Determine the (X, Y) coordinate at the center of the cell enclosing the given text.  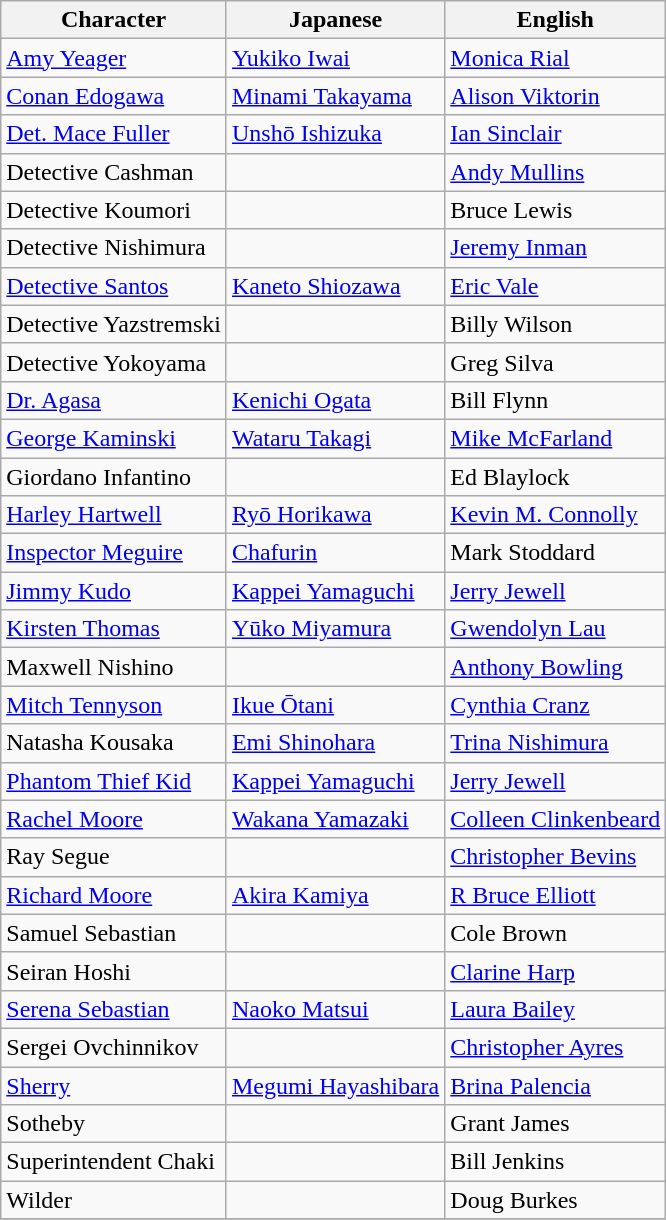
George Kaminski (114, 438)
Ray Segue (114, 857)
Rachel Moore (114, 819)
Anthony Bowling (556, 667)
Detective Yokoyama (114, 362)
Sergei Ovchinnikov (114, 1047)
Mark Stoddard (556, 553)
Alison Viktorin (556, 96)
Ryō Horikawa (335, 515)
Kaneto Shiozawa (335, 286)
Bill Flynn (556, 400)
Giordano Infantino (114, 477)
Cole Brown (556, 933)
Chafurin (335, 553)
R Bruce Elliott (556, 895)
Kenichi Ogata (335, 400)
Kevin M. Connolly (556, 515)
Detective Santos (114, 286)
Naoko Matsui (335, 1009)
Ikue Ōtani (335, 705)
Trina Nishimura (556, 743)
Bruce Lewis (556, 210)
Phantom Thief Kid (114, 781)
Monica Rial (556, 58)
Samuel Sebastian (114, 933)
Colleen Clinkenbeard (556, 819)
Inspector Meguire (114, 553)
Amy Yeager (114, 58)
Japanese (335, 20)
Christopher Ayres (556, 1047)
Mitch Tennyson (114, 705)
Clarine Harp (556, 971)
Sotheby (114, 1124)
Unshō Ishizuka (335, 134)
Harley Hartwell (114, 515)
Sherry (114, 1085)
Greg Silva (556, 362)
Megumi Hayashibara (335, 1085)
Gwendolyn Lau (556, 629)
Billy Wilson (556, 324)
Minami Takayama (335, 96)
Ian Sinclair (556, 134)
English (556, 20)
Laura Bailey (556, 1009)
Superintendent Chaki (114, 1162)
Detective Yazstremski (114, 324)
Kirsten Thomas (114, 629)
Richard Moore (114, 895)
Cynthia Cranz (556, 705)
Dr. Agasa (114, 400)
Detective Nishimura (114, 248)
Maxwell Nishino (114, 667)
Akira Kamiya (335, 895)
Wakana Yamazaki (335, 819)
Yukiko Iwai (335, 58)
Detective Cashman (114, 172)
Grant James (556, 1124)
Detective Koumori (114, 210)
Wilder (114, 1200)
Character (114, 20)
Jeremy Inman (556, 248)
Brina Palencia (556, 1085)
Eric Vale (556, 286)
Seiran Hoshi (114, 971)
Ed Blaylock (556, 477)
Yūko Miyamura (335, 629)
Jimmy Kudo (114, 591)
Serena Sebastian (114, 1009)
Doug Burkes (556, 1200)
Andy Mullins (556, 172)
Mike McFarland (556, 438)
Emi Shinohara (335, 743)
Bill Jenkins (556, 1162)
Det. Mace Fuller (114, 134)
Wataru Takagi (335, 438)
Christopher Bevins (556, 857)
Conan Edogawa (114, 96)
Natasha Kousaka (114, 743)
